Provide the (X, Y) coordinate of the cell's center where the given text is located.  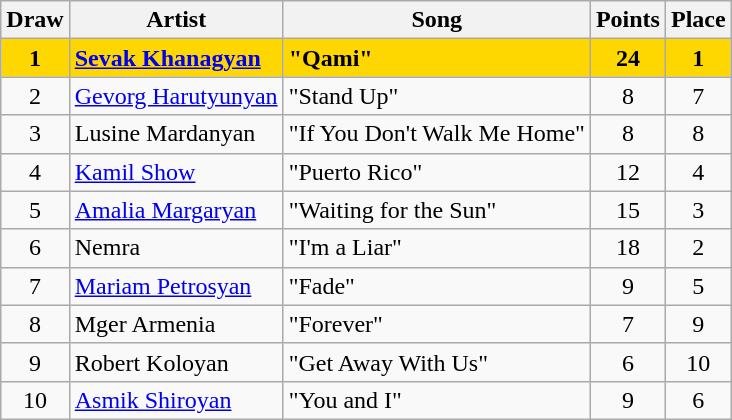
Mger Armenia (176, 324)
"Forever" (436, 324)
24 (628, 58)
"Qami" (436, 58)
Lusine Mardanyan (176, 134)
Artist (176, 20)
Mariam Petrosyan (176, 286)
"Fade" (436, 286)
Points (628, 20)
Place (698, 20)
"If You Don't Walk Me Home" (436, 134)
Song (436, 20)
"I'm a Liar" (436, 248)
12 (628, 172)
Sevak Khanagyan (176, 58)
Gevorg Harutyunyan (176, 96)
"Waiting for the Sun" (436, 210)
Nemra (176, 248)
Draw (35, 20)
Asmik Shiroyan (176, 400)
18 (628, 248)
Kamil Show (176, 172)
Amalia Margaryan (176, 210)
"Get Away With Us" (436, 362)
15 (628, 210)
"Stand Up" (436, 96)
Robert Koloyan (176, 362)
"Puerto Rico" (436, 172)
"You and I" (436, 400)
